Identify which cell holds the provided text, then report its [X, Y] central coordinate. 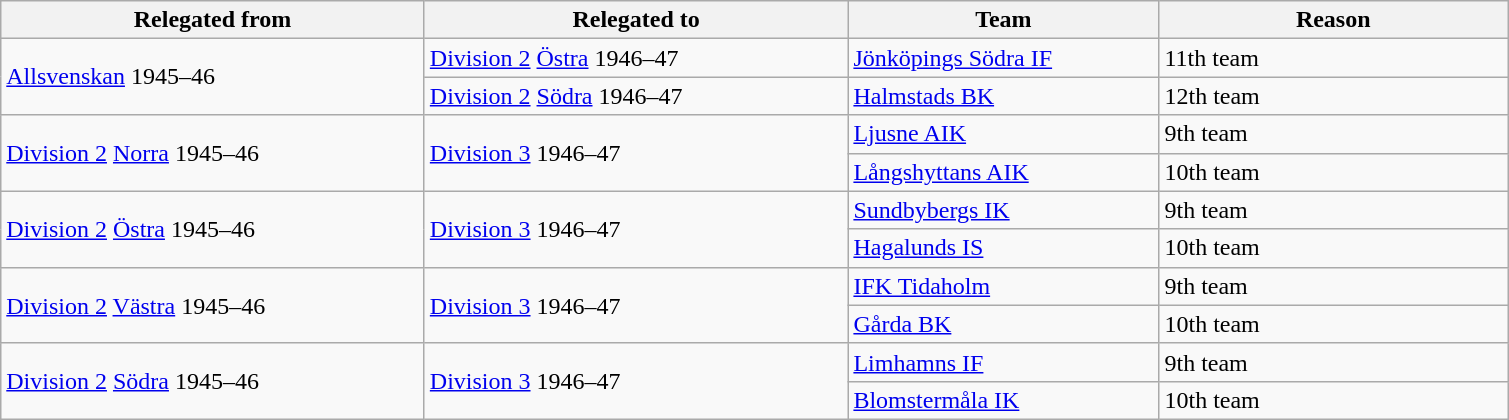
Division 2 Södra 1945–46 [213, 381]
Division 2 Västra 1945–46 [213, 305]
Division 2 Östra 1946–47 [636, 58]
12th team [1334, 96]
11th team [1334, 58]
Gårda BK [1004, 324]
Limhamns IF [1004, 362]
Division 2 Norra 1945–46 [213, 153]
Blomstermåla IK [1004, 400]
Ljusne AIK [1004, 134]
Division 2 Östra 1945–46 [213, 229]
IFK Tidaholm [1004, 286]
Jönköpings Södra IF [1004, 58]
Relegated from [213, 20]
Sundbybergs IK [1004, 210]
Division 2 Södra 1946–47 [636, 96]
Allsvenskan 1945–46 [213, 77]
Team [1004, 20]
Långshyttans AIK [1004, 172]
Hagalunds IS [1004, 248]
Relegated to [636, 20]
Halmstads BK [1004, 96]
Reason [1334, 20]
